Return (X, Y) of the center of cell containing provided text 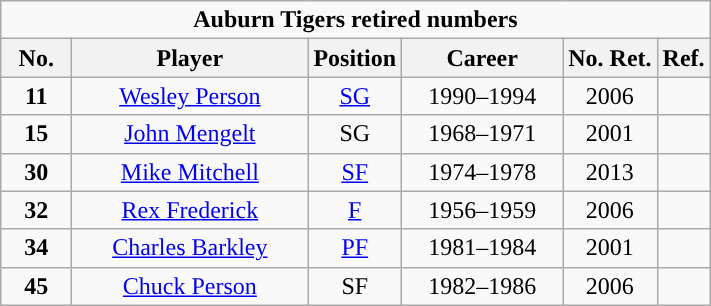
No. Ret. (610, 58)
30 (36, 172)
1956–1959 (482, 210)
1974–1978 (482, 172)
15 (36, 134)
1990–1994 (482, 96)
11 (36, 96)
Rex Frederick (190, 210)
John Mengelt (190, 134)
2013 (610, 172)
Auburn Tigers retired numbers (356, 20)
1968–1971 (482, 134)
F (355, 210)
32 (36, 210)
Position (355, 58)
Chuck Person (190, 286)
1981–1984 (482, 248)
Career (482, 58)
Ref. (684, 58)
45 (36, 286)
Charles Barkley (190, 248)
Wesley Person (190, 96)
Mike Mitchell (190, 172)
1982–1986 (482, 286)
Player (190, 58)
No. (36, 58)
PF (355, 248)
34 (36, 248)
